Return the [x, y] coordinate for the center point of the cell that contains the specified text.  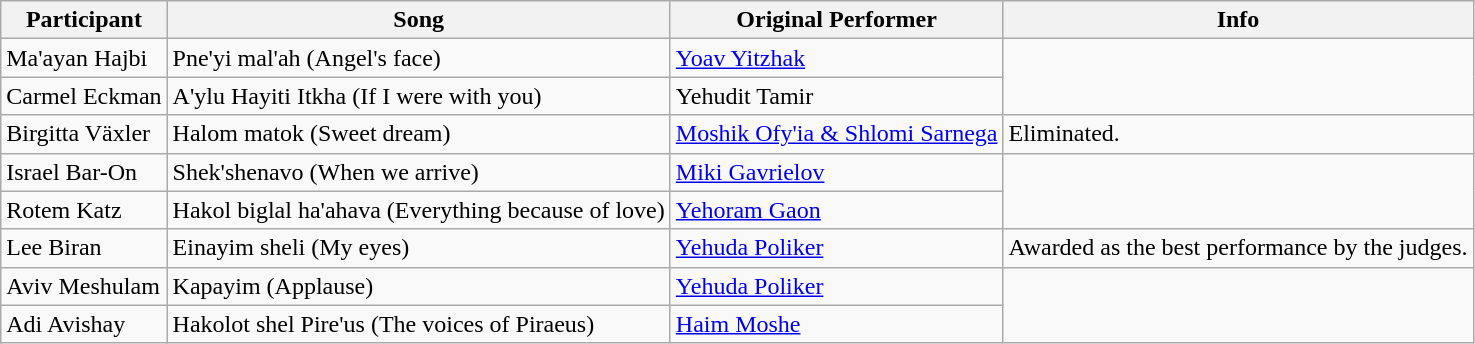
Yehoram Gaon [836, 210]
Original Performer [836, 20]
Einayim sheli (My eyes) [418, 248]
Info [1238, 20]
Hakol biglal ha'ahava (Everything because of love) [418, 210]
Moshik Ofy'ia & Shlomi Sarnega [836, 134]
Birgitta Växler [84, 134]
Carmel Eckman [84, 96]
Shek'shenavo (When we arrive) [418, 172]
Halom matok (Sweet dream) [418, 134]
Awarded as the best performance by the judges. [1238, 248]
Rotem Katz [84, 210]
Israel Bar-On [84, 172]
Participant [84, 20]
Yehudit Tamir [836, 96]
Yoav Yitzhak [836, 58]
Eliminated. [1238, 134]
Haim Moshe [836, 324]
Aviv Meshulam [84, 286]
Hakolot shel Pire'us (The voices of Piraeus) [418, 324]
Song [418, 20]
A'ylu Hayiti Itkha (If I were with you) [418, 96]
Ma'ayan Hajbi [84, 58]
Pne'yi mal'ah (Angel's face) [418, 58]
Adi Avishay [84, 324]
Lee Biran [84, 248]
Kapayim (Applause) [418, 286]
Miki Gavrielov [836, 172]
